Locate the cell with the specified text and output its [x, y] center coordinate. 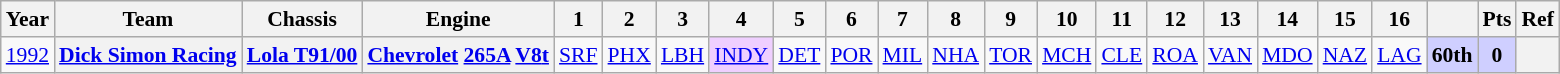
MDO [1288, 55]
Team [148, 19]
12 [1175, 19]
1992 [28, 55]
1 [578, 19]
7 [903, 19]
Chevrolet 265A V8t [458, 55]
Year [28, 19]
13 [1230, 19]
MCH [1066, 55]
2 [630, 19]
POR [851, 55]
11 [1122, 19]
10 [1066, 19]
INDY [741, 55]
LAG [1399, 55]
Chassis [302, 19]
PHX [630, 55]
9 [1010, 19]
LBH [682, 55]
60th [1452, 55]
Engine [458, 19]
CLE [1122, 55]
TOR [1010, 55]
15 [1345, 19]
SRF [578, 55]
0 [1498, 55]
Pts [1498, 19]
4 [741, 19]
MIL [903, 55]
Lola T91/00 [302, 55]
NHA [956, 55]
3 [682, 19]
NAZ [1345, 55]
8 [956, 19]
5 [799, 19]
Dick Simon Racing [148, 55]
16 [1399, 19]
ROA [1175, 55]
6 [851, 19]
Ref [1537, 19]
DET [799, 55]
14 [1288, 19]
VAN [1230, 55]
